Search for the cell housing the specified text and yield its [x, y] center coordinate. 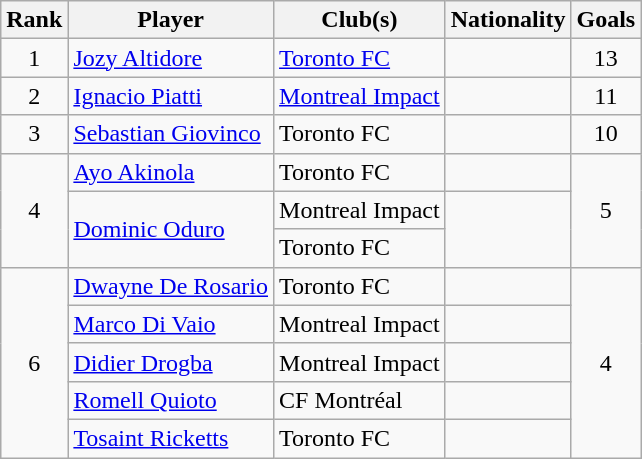
2 [34, 96]
Sebastian Giovinco [171, 134]
3 [34, 134]
Dominic Oduro [171, 229]
6 [34, 362]
Romell Quioto [171, 400]
Didier Drogba [171, 362]
Nationality [508, 20]
5 [606, 210]
11 [606, 96]
13 [606, 58]
Goals [606, 20]
Club(s) [360, 20]
CF Montréal [360, 400]
Jozy Altidore [171, 58]
10 [606, 134]
Rank [34, 20]
Tosaint Ricketts [171, 438]
Ignacio Piatti [171, 96]
Dwayne De Rosario [171, 286]
1 [34, 58]
Player [171, 20]
Marco Di Vaio [171, 324]
Ayo Akinola [171, 172]
